Provide the (X, Y) coordinate of the cell's center where the given text is located.  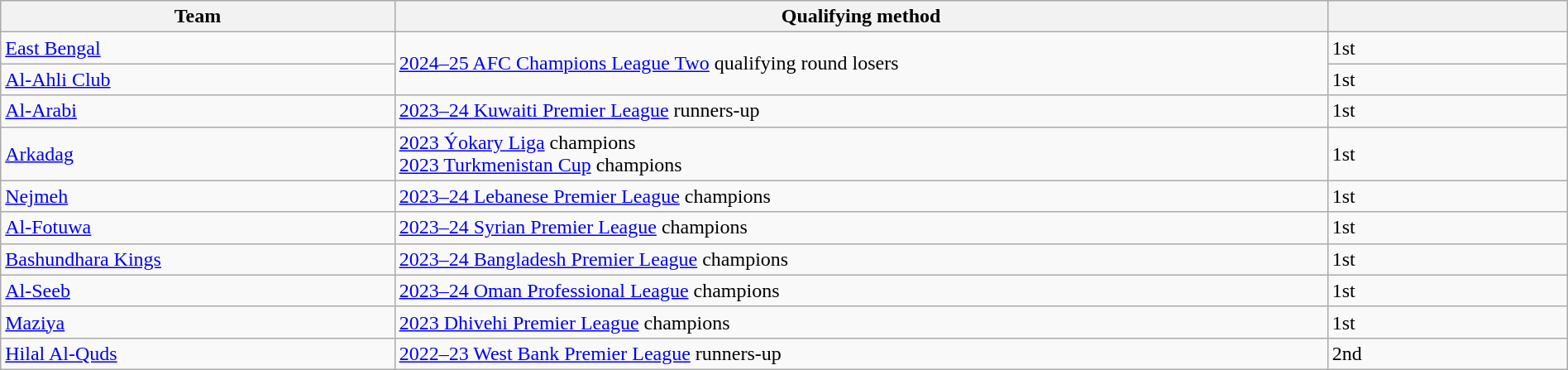
2023–24 Syrian Premier League champions (861, 228)
Team (198, 17)
East Bengal (198, 48)
Al-Fotuwa (198, 228)
2023 Dhivehi Premier League champions (861, 322)
2024–25 AFC Champions League Two qualifying round losers (861, 64)
2023–24 Lebanese Premier League champions (861, 196)
Hilal Al-Quds (198, 353)
Qualifying method (861, 17)
Al-Ahli Club (198, 79)
2023–24 Kuwaiti Premier League runners-up (861, 111)
2023–24 Oman Professional League champions (861, 291)
Al-Seeb (198, 291)
Al-Arabi (198, 111)
Bashundhara Kings (198, 259)
Nejmeh (198, 196)
2023–24 Bangladesh Premier League champions (861, 259)
2023 Ýokary Liga champions2023 Turkmenistan Cup champions (861, 154)
2nd (1447, 353)
Maziya (198, 322)
2022–23 West Bank Premier League runners-up (861, 353)
Arkadag (198, 154)
